Return the [X, Y] coordinate for the center point of the cell that contains the specified text.  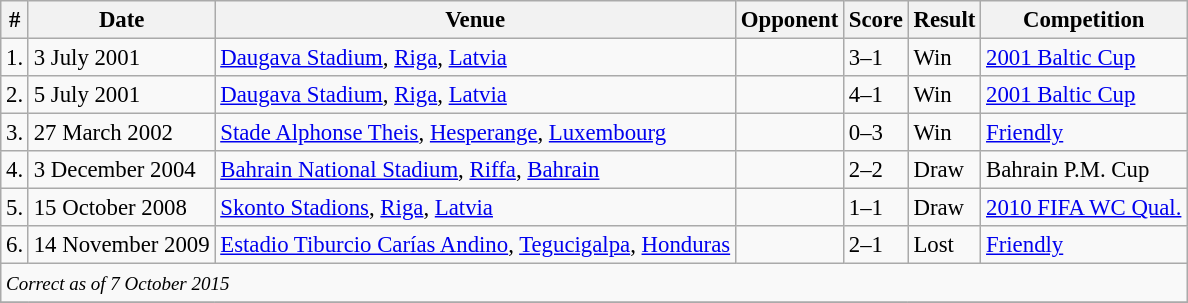
2010 FIFA WC Qual. [1084, 208]
Bahrain National Stadium, Riffa, Bahrain [476, 170]
Stade Alphonse Theis, Hesperange, Luxembourg [476, 133]
Skonto Stadions, Riga, Latvia [476, 208]
5 July 2001 [121, 95]
Venue [476, 20]
Date [121, 20]
Opponent [789, 20]
2–2 [876, 170]
15 October 2008 [121, 208]
4. [15, 170]
3 July 2001 [121, 58]
2–1 [876, 245]
3–1 [876, 58]
3 December 2004 [121, 170]
4–1 [876, 95]
# [15, 20]
Lost [944, 245]
Correct as of 7 October 2015 [594, 283]
Competition [1084, 20]
5. [15, 208]
Estadio Tiburcio Carías Andino, Tegucigalpa, Honduras [476, 245]
6. [15, 245]
2. [15, 95]
14 November 2009 [121, 245]
3. [15, 133]
27 March 2002 [121, 133]
Result [944, 20]
Bahrain P.M. Cup [1084, 170]
0–3 [876, 133]
Score [876, 20]
1–1 [876, 208]
1. [15, 58]
